Locate the cell with the specified text and output its (x, y) center coordinate. 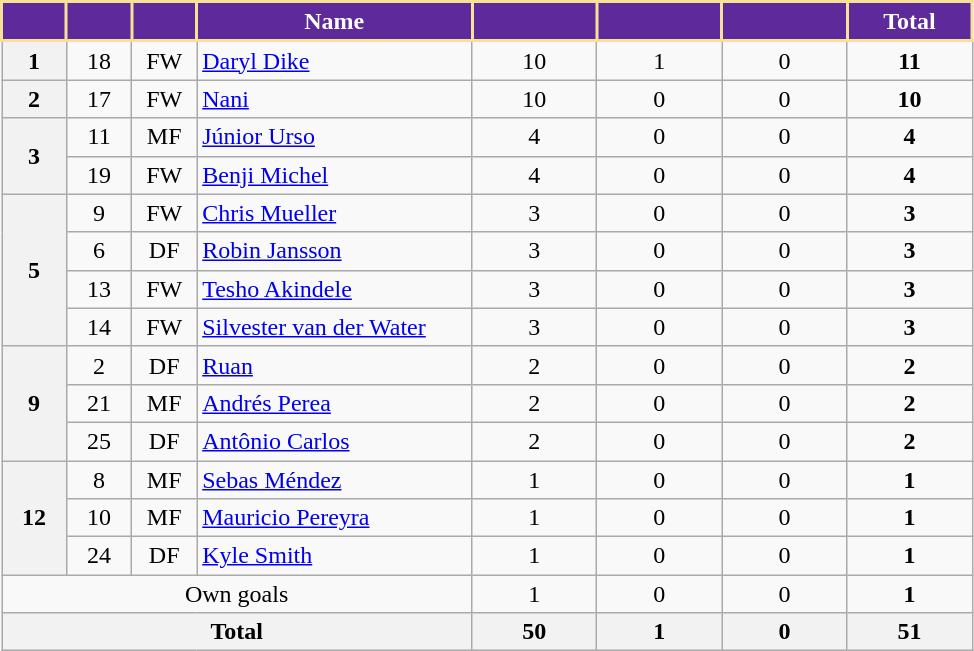
51 (910, 632)
12 (34, 517)
Antônio Carlos (334, 441)
17 (100, 99)
Kyle Smith (334, 556)
Name (334, 22)
5 (34, 270)
19 (100, 175)
Own goals (237, 594)
18 (100, 60)
Andrés Perea (334, 403)
Benji Michel (334, 175)
Mauricio Pereyra (334, 518)
24 (100, 556)
Ruan (334, 365)
Sebas Méndez (334, 479)
Robin Jansson (334, 251)
Nani (334, 99)
50 (534, 632)
Daryl Dike (334, 60)
14 (100, 327)
Chris Mueller (334, 213)
8 (100, 479)
Silvester van der Water (334, 327)
13 (100, 289)
25 (100, 441)
6 (100, 251)
Júnior Urso (334, 137)
21 (100, 403)
Tesho Akindele (334, 289)
